Determine the (x, y) coordinate at the center of the cell enclosing the given text.  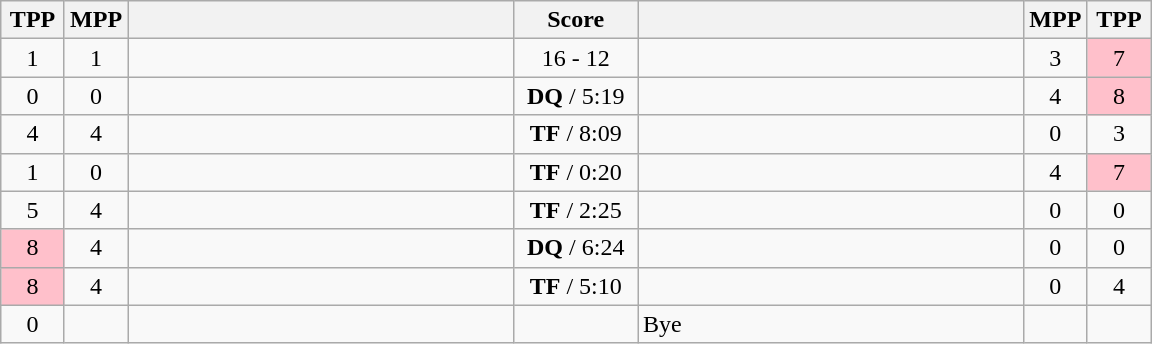
TF / 0:20 (576, 172)
TF / 2:25 (576, 210)
DQ / 6:24 (576, 248)
TF / 5:10 (576, 286)
TF / 8:09 (576, 134)
Score (576, 20)
DQ / 5:19 (576, 96)
16 - 12 (576, 58)
Bye (831, 324)
5 (33, 210)
